Pinpoint the cell where the given text exists, returning its [x, y] midpoint coordinate. 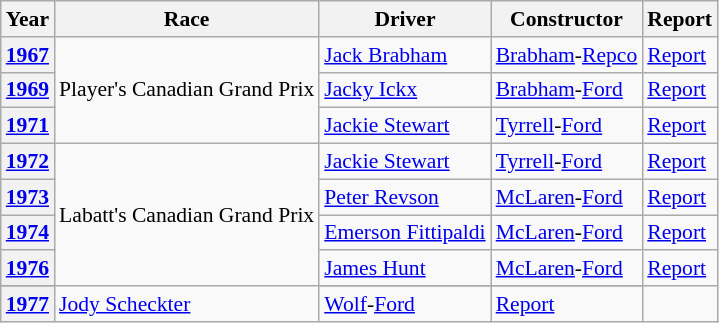
Emerson Fittipaldi [404, 233]
James Hunt [404, 269]
Jacky Ickx [404, 90]
Player's Canadian Grand Prix [186, 90]
1969 [28, 90]
1976 [28, 269]
1972 [28, 162]
1973 [28, 197]
Driver [404, 19]
1971 [28, 126]
Wolf-Ford [404, 304]
1977 [28, 304]
Brabham-Repco [567, 55]
Constructor [567, 19]
Peter Revson [404, 197]
Labatt's Canadian Grand Prix [186, 215]
Jody Scheckter [186, 304]
Jack Brabham [404, 55]
1967 [28, 55]
Brabham-Ford [567, 90]
1974 [28, 233]
Year [28, 19]
Race [186, 19]
